Pinpoint the cell where the given text exists, returning its [x, y] midpoint coordinate. 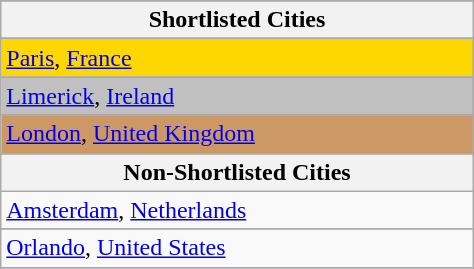
Amsterdam, Netherlands [237, 210]
Non-Shortlisted Cities [237, 172]
Orlando, United States [237, 248]
Paris, France [237, 58]
London, United Kingdom [237, 134]
Limerick, Ireland [237, 96]
Shortlisted Cities [237, 20]
